Extract the (x, y) coordinate from the center of the cell holding the provided text.  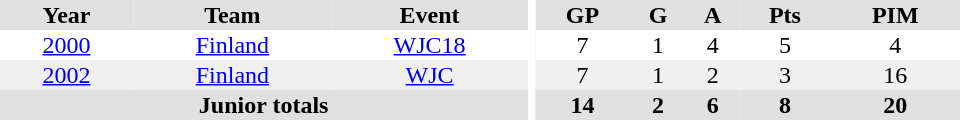
2002 (66, 75)
Year (66, 15)
WJC18 (430, 45)
16 (895, 75)
G (658, 15)
GP (582, 15)
PIM (895, 15)
5 (784, 45)
20 (895, 105)
Pts (784, 15)
Event (430, 15)
Junior totals (264, 105)
6 (712, 105)
WJC (430, 75)
2000 (66, 45)
8 (784, 105)
3 (784, 75)
Team (232, 15)
A (712, 15)
14 (582, 105)
